Find where the given text appears and provide that cell's center as [x, y] coordinate. 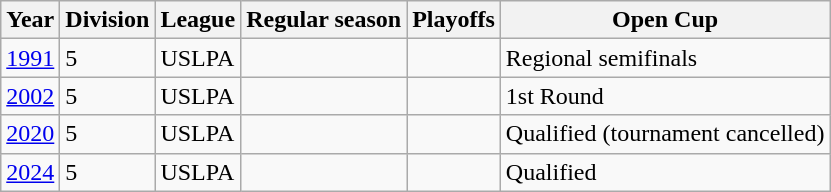
Year [30, 20]
League [198, 20]
2024 [30, 172]
2020 [30, 134]
Regular season [324, 20]
1st Round [665, 96]
Playoffs [454, 20]
Division [108, 20]
1991 [30, 58]
Regional semifinals [665, 58]
Qualified [665, 172]
Open Cup [665, 20]
Qualified (tournament cancelled) [665, 134]
2002 [30, 96]
